Extract the [x, y] coordinate from the center of the cell holding the provided text.  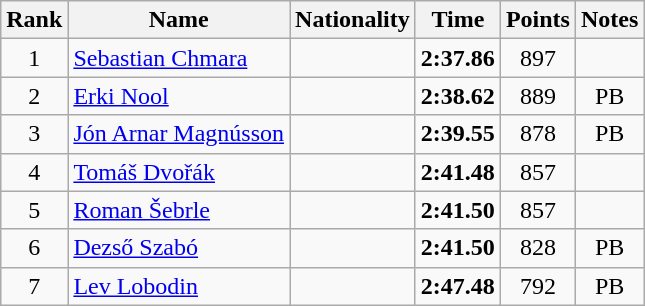
Erki Nool [179, 96]
889 [538, 96]
Sebastian Chmara [179, 58]
Rank [34, 20]
Name [179, 20]
Tomáš Dvořák [179, 172]
828 [538, 248]
Roman Šebrle [179, 210]
Nationality [353, 20]
4 [34, 172]
2:38.62 [458, 96]
3 [34, 134]
Jón Arnar Magnússon [179, 134]
Lev Lobodin [179, 286]
2:47.48 [458, 286]
Points [538, 20]
878 [538, 134]
2:39.55 [458, 134]
Notes [609, 20]
7 [34, 286]
897 [538, 58]
2:37.86 [458, 58]
5 [34, 210]
2:41.48 [458, 172]
Time [458, 20]
1 [34, 58]
792 [538, 286]
6 [34, 248]
2 [34, 96]
Dezső Szabó [179, 248]
